Search for the cell housing the specified text and yield its (x, y) center coordinate. 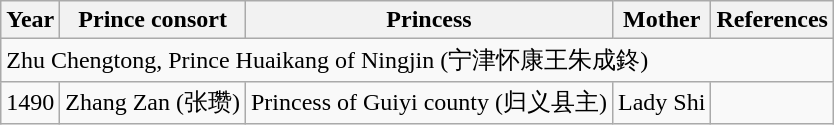
Princess of Guiyi county (归义县主) (428, 102)
Prince consort (153, 20)
Year (30, 20)
Lady Shi (662, 102)
1490 (30, 102)
Mother (662, 20)
Princess (428, 20)
Zhu Chengtong, Prince Huaikang of Ningjin (宁津怀康王朱成鉖) (418, 60)
Zhang Zan (张瓒) (153, 102)
References (772, 20)
